Search for the cell housing the specified text and yield its [x, y] center coordinate. 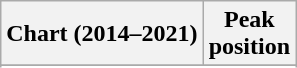
Chart (2014–2021) [102, 34]
Peakposition [249, 34]
